Determine the [x, y] coordinate at the center of the cell enclosing the given text.  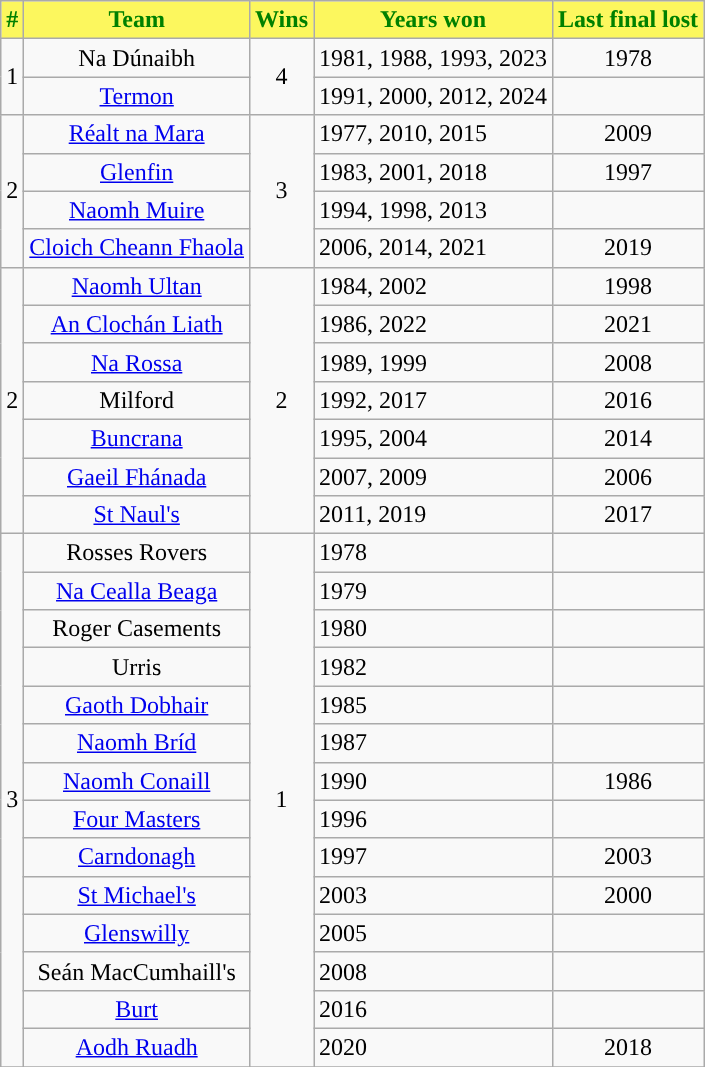
# [12, 20]
Buncrana [137, 438]
Glenswilly [137, 933]
Gaoth Dobhair [137, 705]
Roger Casements [137, 629]
2018 [628, 1047]
Milford [137, 400]
1991, 2000, 2012, 2024 [434, 96]
1982 [434, 667]
2000 [628, 895]
St Michael's [137, 895]
4 [282, 77]
Aodh Ruadh [137, 1047]
Team [137, 20]
2019 [628, 248]
Carndonagh [137, 857]
2014 [628, 438]
Na Rossa [137, 362]
2006 [628, 477]
Glenfin [137, 172]
Rosses Rovers [137, 553]
Na Cealla Beaga [137, 591]
Wins [282, 20]
Seán MacCumhaill's [137, 971]
1998 [628, 286]
2009 [628, 134]
Burt [137, 1009]
2006, 2014, 2021 [434, 248]
Naomh Muire [137, 210]
Years won [434, 20]
1983, 2001, 2018 [434, 172]
1986, 2022 [434, 324]
Réalt na Mara [137, 134]
2011, 2019 [434, 515]
2021 [628, 324]
1994, 1998, 2013 [434, 210]
1979 [434, 591]
2020 [434, 1047]
Four Masters [137, 819]
1989, 1999 [434, 362]
Naomh Conaill [137, 781]
1995, 2004 [434, 438]
Termon [137, 96]
1987 [434, 743]
St Naul's [137, 515]
1986 [628, 781]
1992, 2017 [434, 400]
Naomh Bríd [137, 743]
2005 [434, 933]
1984, 2002 [434, 286]
Na Dúnaibh [137, 58]
Naomh Ultan [137, 286]
1981, 1988, 1993, 2023 [434, 58]
Cloich Cheann Fhaola [137, 248]
Last final lost [628, 20]
1996 [434, 819]
Gaeil Fhánada [137, 477]
1977, 2010, 2015 [434, 134]
2017 [628, 515]
Urris [137, 667]
An Clochán Liath [137, 324]
2007, 2009 [434, 477]
1990 [434, 781]
1980 [434, 629]
1985 [434, 705]
